Provide the [X, Y] coordinate of the cell's center where the given text is located.  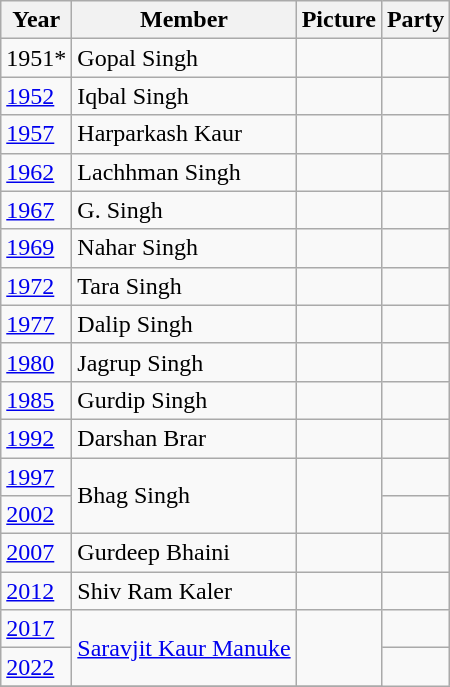
Shiv Ram Kaler [184, 591]
Gurdip Singh [184, 400]
Nahar Singh [184, 248]
Lachhman Singh [184, 172]
Harparkash Kaur [184, 134]
1969 [36, 248]
1980 [36, 362]
1977 [36, 324]
2022 [36, 667]
Year [36, 20]
1997 [36, 477]
1952 [36, 96]
Darshan Brar [184, 438]
Party [415, 20]
1967 [36, 210]
Iqbal Singh [184, 96]
Gurdeep Bhaini [184, 553]
Jagrup Singh [184, 362]
1972 [36, 286]
1992 [36, 438]
2017 [36, 629]
2007 [36, 553]
1985 [36, 400]
Picture [338, 20]
Tara Singh [184, 286]
1957 [36, 134]
Bhag Singh [184, 496]
Gopal Singh [184, 58]
G. Singh [184, 210]
1962 [36, 172]
Dalip Singh [184, 324]
1951* [36, 58]
2012 [36, 591]
Member [184, 20]
Saravjit Kaur Manuke [184, 648]
2002 [36, 515]
